Pinpoint the cell where the given text exists, returning its [x, y] midpoint coordinate. 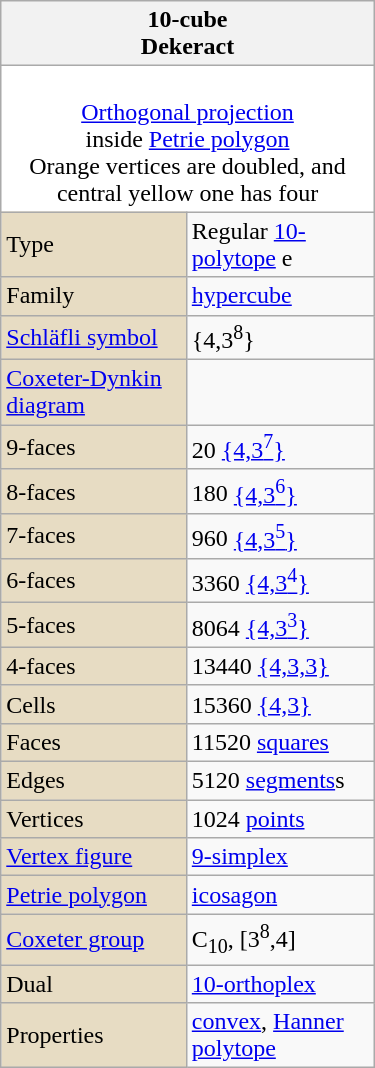
Vertices [94, 819]
5120 segmentss [280, 781]
11520 squares [280, 743]
Schläfli symbol [94, 338]
4-faces [94, 666]
10-orthoplex [280, 984]
8064 {4,33} [280, 626]
1024 points [280, 819]
hypercube [280, 296]
10-cubeDekeract [188, 34]
Orthogonal projectioninside Petrie polygonOrange vertices are doubled, and central yellow one has four [188, 139]
13440 {4,3,3} [280, 666]
6-faces [94, 580]
Edges [94, 781]
Coxeter-Dynkin diagram [94, 392]
Family [94, 296]
Dual [94, 984]
Type [94, 244]
Regular 10-polytope e [280, 244]
5-faces [94, 626]
Vertex figure [94, 857]
3360 {4,34} [280, 580]
20 {4,37} [280, 448]
Faces [94, 743]
7-faces [94, 536]
8-faces [94, 492]
Cells [94, 704]
Properties [94, 1036]
icosagon [280, 895]
9-simplex [280, 857]
9-faces [94, 448]
Petrie polygon [94, 895]
{4,38} [280, 338]
convex, Hanner polytope [280, 1036]
180 {4,36} [280, 492]
C10, [38,4] [280, 940]
Coxeter group [94, 940]
960 {4,35} [280, 536]
15360 {4,3} [280, 704]
